Detect which cell encompasses the target text, then output its [x, y] center coordinate. 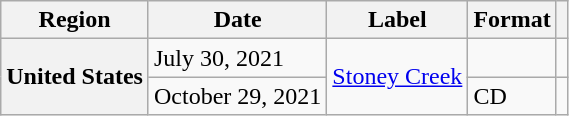
October 29, 2021 [237, 96]
Format [512, 20]
Region [75, 20]
Stoney Creek [398, 77]
Date [237, 20]
Label [398, 20]
July 30, 2021 [237, 58]
United States [75, 77]
CD [512, 96]
